From the cell containing the given text, extract its center point as [X, Y] coordinate. 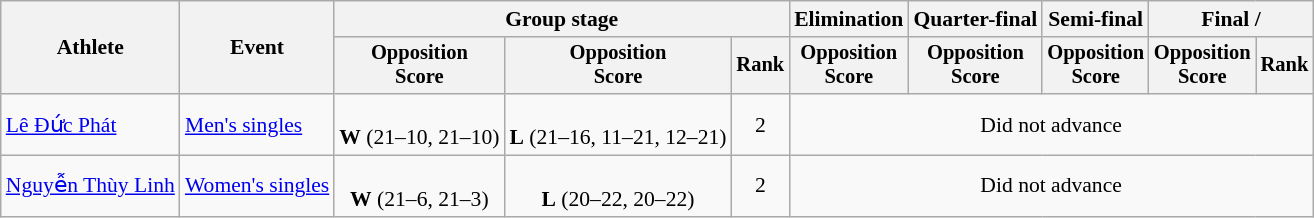
W (21–6, 21–3) [419, 186]
Men's singles [257, 124]
Nguyễn Thùy Linh [90, 186]
L (21–16, 11–21, 12–21) [618, 124]
Women's singles [257, 186]
Elimination [848, 19]
L (20–22, 20–22) [618, 186]
W (21–10, 21–10) [419, 124]
Lê Đức Phát [90, 124]
Event [257, 48]
Group stage [562, 19]
Athlete [90, 48]
Semi-final [1096, 19]
Quarter-final [975, 19]
Final / [1231, 19]
